Find where the given text appears and provide that cell's center as (X, Y) coordinate. 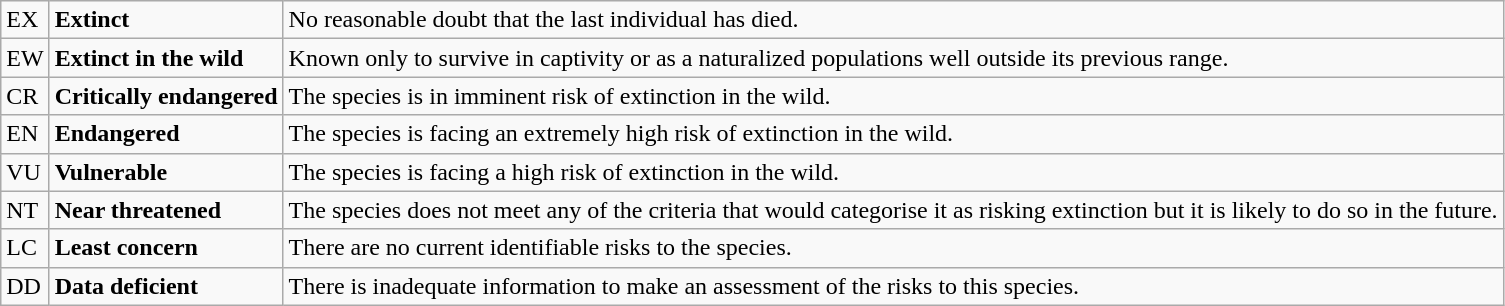
LC (25, 248)
The species is facing a high risk of extinction in the wild. (893, 172)
VU (25, 172)
CR (25, 96)
Least concern (166, 248)
The species does not meet any of the criteria that would categorise it as risking extinction but it is likely to do so in the future. (893, 210)
Known only to survive in captivity or as a naturalized populations well outside its previous range. (893, 58)
No reasonable doubt that the last individual has died. (893, 20)
Vulnerable (166, 172)
The species is in imminent risk of extinction in the wild. (893, 96)
NT (25, 210)
The species is facing an extremely high risk of extinction in the wild. (893, 134)
Endangered (166, 134)
There is inadequate information to make an assessment of the risks to this species. (893, 286)
There are no current identifiable risks to the species. (893, 248)
EN (25, 134)
EW (25, 58)
EX (25, 20)
Extinct (166, 20)
DD (25, 286)
Data deficient (166, 286)
Near threatened (166, 210)
Critically endangered (166, 96)
Extinct in the wild (166, 58)
